Determine the (X, Y) coordinate at the center of the cell enclosing the given text.  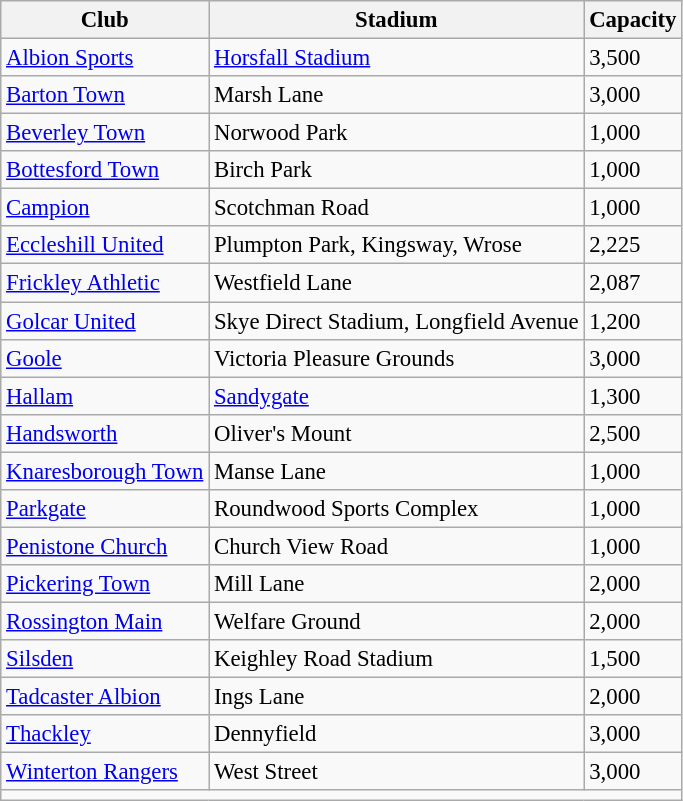
2,500 (633, 433)
Manse Lane (396, 471)
Pickering Town (105, 584)
Birch Park (396, 170)
3,500 (633, 58)
Bottesford Town (105, 170)
Oliver's Mount (396, 433)
Sandygate (396, 396)
Church View Road (396, 546)
Knaresborough Town (105, 471)
1,300 (633, 396)
Club (105, 20)
1,500 (633, 659)
Parkgate (105, 509)
Hallam (105, 396)
Tadcaster Albion (105, 697)
Dennyfield (396, 734)
Horsfall Stadium (396, 58)
Victoria Pleasure Grounds (396, 358)
Roundwood Sports Complex (396, 509)
Golcar United (105, 321)
Campion (105, 208)
West Street (396, 772)
Capacity (633, 20)
Norwood Park (396, 133)
Winterton Rangers (105, 772)
Ings Lane (396, 697)
Skye Direct Stadium, Longfield Avenue (396, 321)
Eccleshill United (105, 245)
Albion Sports (105, 58)
1,200 (633, 321)
Scotchman Road (396, 208)
Westfield Lane (396, 283)
Beverley Town (105, 133)
Penistone Church (105, 546)
Marsh Lane (396, 95)
Goole (105, 358)
Handsworth (105, 433)
Keighley Road Stadium (396, 659)
Barton Town (105, 95)
Frickley Athletic (105, 283)
2,225 (633, 245)
Welfare Ground (396, 621)
Mill Lane (396, 584)
Stadium (396, 20)
Rossington Main (105, 621)
Thackley (105, 734)
Plumpton Park, Kingsway, Wrose (396, 245)
2,087 (633, 283)
Silsden (105, 659)
